Search for the cell housing the specified text and yield its (x, y) center coordinate. 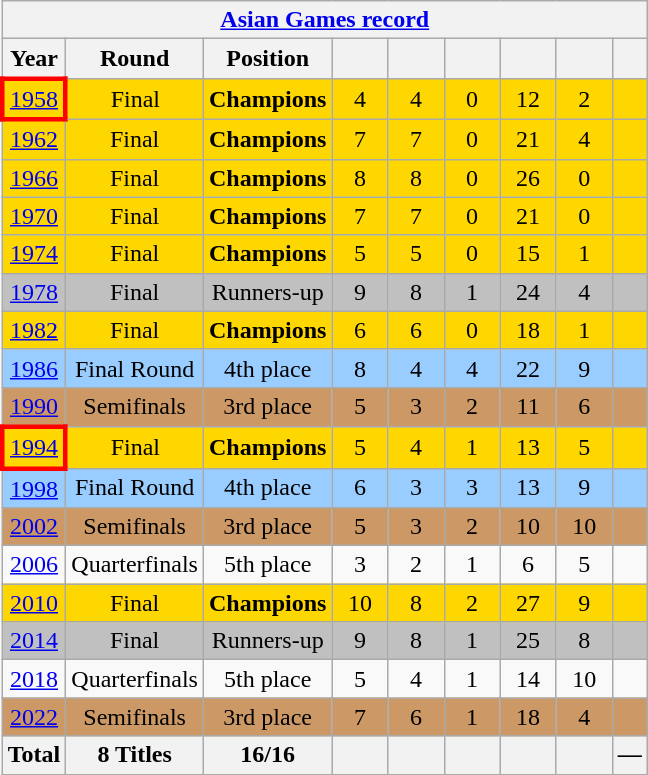
22 (528, 368)
Asian Games record (324, 20)
1970 (34, 216)
26 (528, 178)
1966 (34, 178)
2022 (34, 717)
11 (528, 407)
25 (528, 641)
15 (528, 254)
2002 (34, 527)
12 (528, 98)
Round (135, 59)
1958 (34, 98)
1986 (34, 368)
— (630, 755)
1998 (34, 488)
24 (528, 292)
2014 (34, 641)
27 (528, 603)
8 Titles (135, 755)
Year (34, 59)
Total (34, 755)
1990 (34, 407)
1974 (34, 254)
2018 (34, 679)
1962 (34, 139)
16/16 (267, 755)
2010 (34, 603)
1982 (34, 330)
Position (267, 59)
2006 (34, 565)
1994 (34, 448)
1978 (34, 292)
14 (528, 679)
